Extract the [x, y] coordinate from the center of the cell holding the provided text.  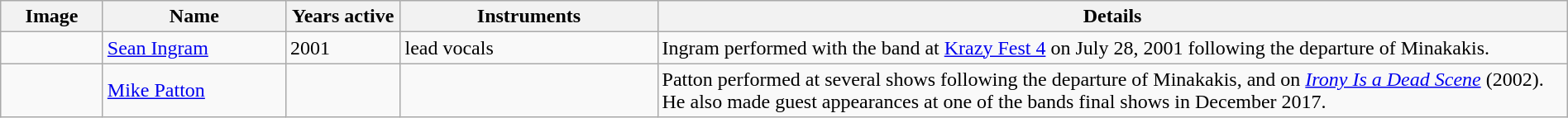
Instruments [529, 17]
Sean Ingram [194, 48]
lead vocals [529, 48]
Image [52, 17]
2001 [342, 48]
Ingram performed with the band at Krazy Fest 4 on July 28, 2001 following the departure of Minakakis. [1112, 48]
Name [194, 17]
Mike Patton [194, 91]
Details [1112, 17]
Years active [342, 17]
